Extract the (X, Y) coordinate from the center of the cell holding the provided text.  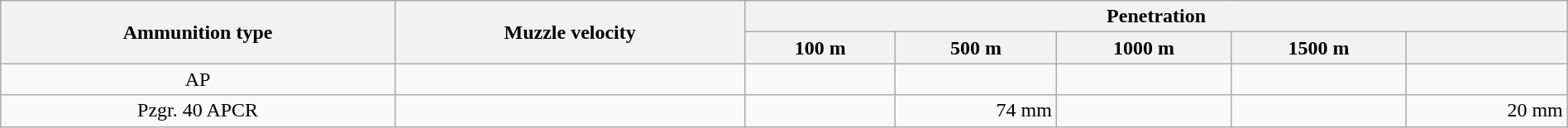
1000 m (1143, 48)
1500 m (1318, 48)
74 mm (976, 111)
Ammunition type (198, 32)
Pzgr. 40 APCR (198, 111)
100 m (820, 48)
20 mm (1487, 111)
Penetration (1156, 17)
Muzzle velocity (569, 32)
AP (198, 79)
500 m (976, 48)
